Capture the cell that displays the provided text and extract its [x, y] central coordinate. 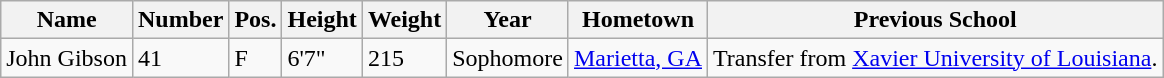
215 [404, 58]
6'7" [322, 58]
Number [180, 20]
Transfer from Xavier University of Louisiana. [936, 58]
Pos. [256, 20]
Hometown [638, 20]
Weight [404, 20]
F [256, 58]
Year [508, 20]
Previous School [936, 20]
John Gibson [67, 58]
Sophomore [508, 58]
41 [180, 58]
Marietta, GA [638, 58]
Name [67, 20]
Height [322, 20]
